Output the [x, y] coordinate of the center of the cell containing the given text.  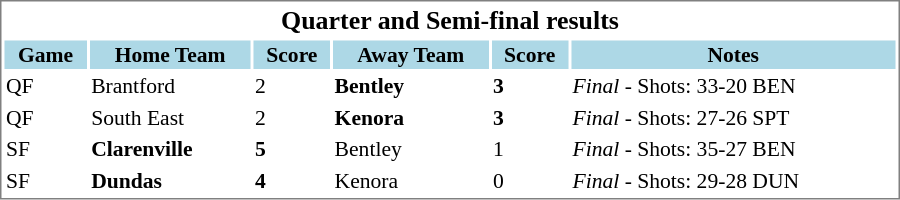
Clarenville [170, 149]
Final - Shots: 27-26 SPT [734, 118]
Home Team [170, 54]
Notes [734, 54]
5 [292, 149]
4 [292, 180]
Final - Shots: 29-28 DUN [734, 180]
South East [170, 118]
Final - Shots: 33-20 BEN [734, 86]
Game [45, 54]
Quarter and Semi-final results [450, 20]
Final - Shots: 35-27 BEN [734, 149]
Away Team [410, 54]
Dundas [170, 180]
1 [530, 149]
0 [530, 180]
Brantford [170, 86]
